Detect which cell encompasses the target text, then output its [X, Y] center coordinate. 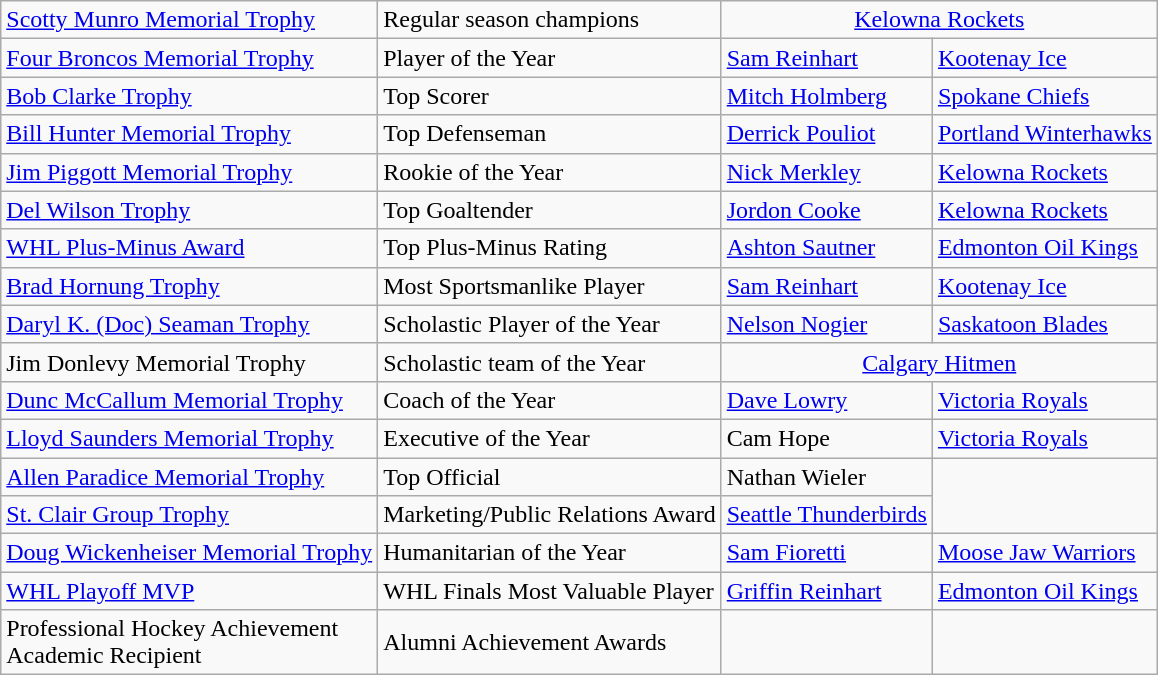
Cam Hope [826, 438]
Most Sportsmanlike Player [550, 286]
Coach of the Year [550, 400]
WHL Finals Most Valuable Player [550, 591]
Nathan Wieler [826, 477]
Regular season champions [550, 20]
WHL Playoff MVP [190, 591]
Spokane Chiefs [1044, 96]
St. Clair Group Trophy [190, 515]
Portland Winterhawks [1044, 134]
Jim Donlevy Memorial Trophy [190, 362]
Allen Paradice Memorial Trophy [190, 477]
Seattle Thunderbirds [826, 515]
Top Defenseman [550, 134]
Nelson Nogier [826, 324]
Brad Hornung Trophy [190, 286]
Top Scorer [550, 96]
Dunc McCallum Memorial Trophy [190, 400]
Bob Clarke Trophy [190, 96]
WHL Plus-Minus Award [190, 248]
Calgary Hitmen [939, 362]
Scholastic Player of the Year [550, 324]
Ashton Sautner [826, 248]
Professional Hockey AchievementAcademic Recipient [190, 642]
Bill Hunter Memorial Trophy [190, 134]
Executive of the Year [550, 438]
Top Goaltender [550, 210]
Dave Lowry [826, 400]
Moose Jaw Warriors [1044, 553]
Marketing/Public Relations Award [550, 515]
Sam Fioretti [826, 553]
Daryl K. (Doc) Seaman Trophy [190, 324]
Doug Wickenheiser Memorial Trophy [190, 553]
Jim Piggott Memorial Trophy [190, 172]
Four Broncos Memorial Trophy [190, 58]
Scholastic team of the Year [550, 362]
Player of the Year [550, 58]
Derrick Pouliot [826, 134]
Alumni Achievement Awards [550, 642]
Del Wilson Trophy [190, 210]
Rookie of the Year [550, 172]
Top Official [550, 477]
Scotty Munro Memorial Trophy [190, 20]
Jordon Cooke [826, 210]
Nick Merkley [826, 172]
Saskatoon Blades [1044, 324]
Mitch Holmberg [826, 96]
Lloyd Saunders Memorial Trophy [190, 438]
Humanitarian of the Year [550, 553]
Griffin Reinhart [826, 591]
Top Plus-Minus Rating [550, 248]
